Search for the cell housing the specified text and yield its [x, y] center coordinate. 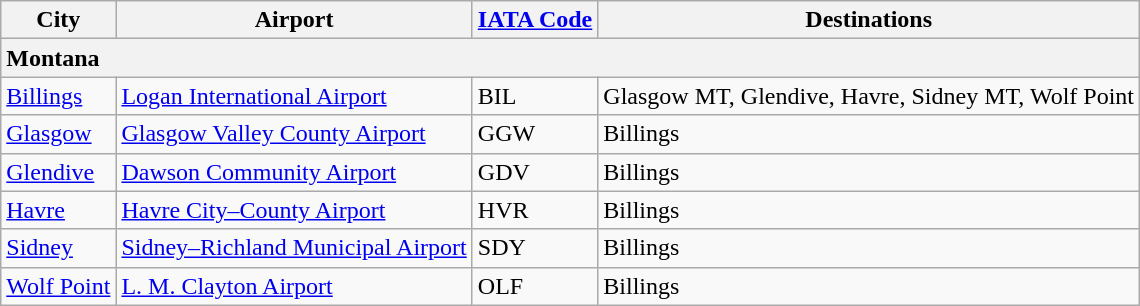
Airport [294, 20]
Havre City–County Airport [294, 210]
L. M. Clayton Airport [294, 286]
SDY [535, 248]
Glasgow MT, Glendive, Havre, Sidney MT, Wolf Point [869, 96]
HVR [535, 210]
City [58, 20]
Glasgow [58, 134]
Dawson Community Airport [294, 172]
Montana [570, 58]
Glendive [58, 172]
GGW [535, 134]
Sidney [58, 248]
Destinations [869, 20]
Glasgow Valley County Airport [294, 134]
Sidney–Richland Municipal Airport [294, 248]
GDV [535, 172]
Havre [58, 210]
Logan International Airport [294, 96]
IATA Code [535, 20]
Wolf Point [58, 286]
BIL [535, 96]
OLF [535, 286]
